Determine the (X, Y) coordinate at the center of the cell enclosing the given text.  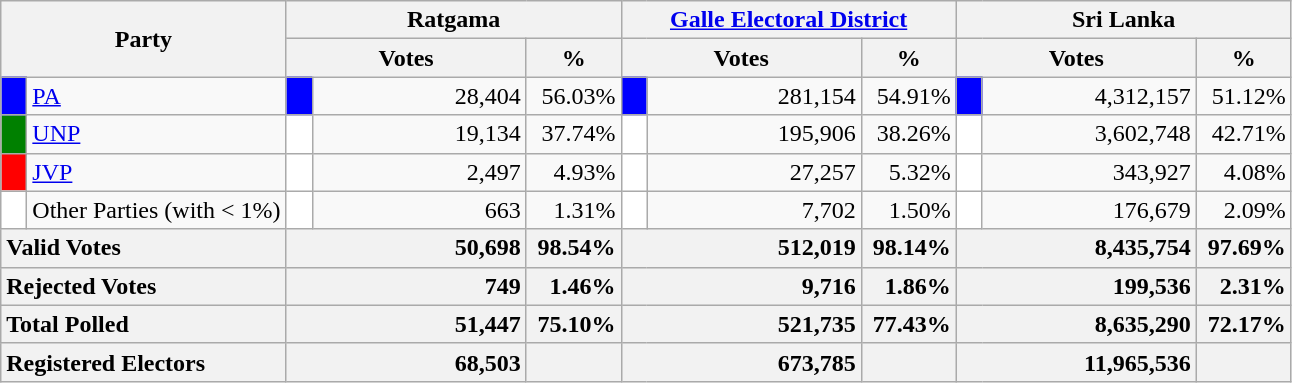
8,635,290 (1076, 324)
9,716 (741, 286)
Total Polled (144, 324)
2.31% (1244, 286)
37.74% (574, 134)
281,154 (754, 96)
7,702 (754, 210)
28,404 (419, 96)
Party (144, 39)
98.54% (574, 248)
343,927 (1089, 172)
51,447 (406, 324)
Sri Lanka (1124, 20)
1.86% (908, 286)
2,497 (419, 172)
2.09% (1244, 210)
75.10% (574, 324)
521,735 (741, 324)
51.12% (1244, 96)
38.26% (908, 134)
199,536 (1076, 286)
195,906 (754, 134)
56.03% (574, 96)
72.17% (1244, 324)
1.50% (908, 210)
512,019 (741, 248)
4.93% (574, 172)
Other Parties (with < 1%) (156, 210)
42.71% (1244, 134)
673,785 (741, 362)
27,257 (754, 172)
98.14% (908, 248)
77.43% (908, 324)
1.31% (574, 210)
176,679 (1089, 210)
8,435,754 (1076, 248)
19,134 (419, 134)
Ratgama (454, 20)
68,503 (406, 362)
JVP (156, 172)
PA (156, 96)
Galle Electoral District (788, 20)
54.91% (908, 96)
663 (419, 210)
Rejected Votes (144, 286)
749 (406, 286)
11,965,536 (1076, 362)
1.46% (574, 286)
97.69% (1244, 248)
Registered Electors (144, 362)
3,602,748 (1089, 134)
5.32% (908, 172)
4,312,157 (1089, 96)
50,698 (406, 248)
4.08% (1244, 172)
UNP (156, 134)
Valid Votes (144, 248)
